For the text-containing cell, return its midpoint in (x, y) coordinate format. 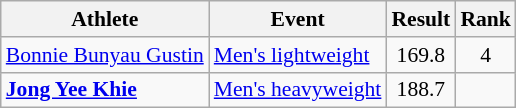
Jong Yee Khie (105, 90)
169.8 (420, 55)
Men's heavyweight (298, 90)
Bonnie Bunyau Gustin (105, 55)
Men's lightweight (298, 55)
188.7 (420, 90)
Athlete (105, 19)
Event (298, 19)
Rank (486, 19)
Result (420, 19)
4 (486, 55)
